Search for the cell housing the specified text and yield its (X, Y) center coordinate. 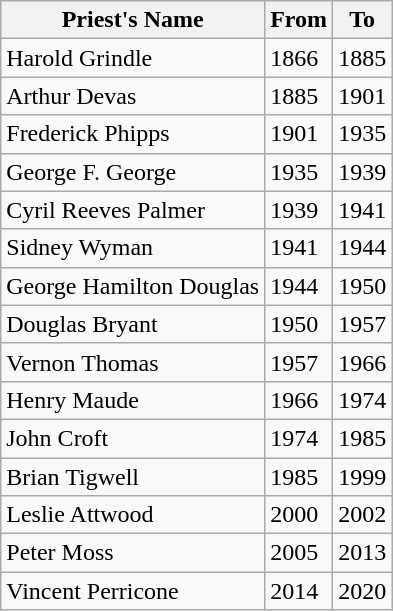
2005 (299, 553)
2002 (362, 515)
John Croft (133, 438)
2013 (362, 553)
Harold Grindle (133, 58)
2020 (362, 591)
Sidney Wyman (133, 248)
George F. George (133, 172)
2014 (299, 591)
Peter Moss (133, 553)
Vernon Thomas (133, 362)
1999 (362, 477)
From (299, 20)
Frederick Phipps (133, 134)
Brian Tigwell (133, 477)
Henry Maude (133, 400)
To (362, 20)
Cyril Reeves Palmer (133, 210)
Vincent Perricone (133, 591)
Leslie Attwood (133, 515)
1866 (299, 58)
Douglas Bryant (133, 324)
Priest's Name (133, 20)
2000 (299, 515)
Arthur Devas (133, 96)
George Hamilton Douglas (133, 286)
